Pinpoint the cell where the given text exists, returning its (x, y) midpoint coordinate. 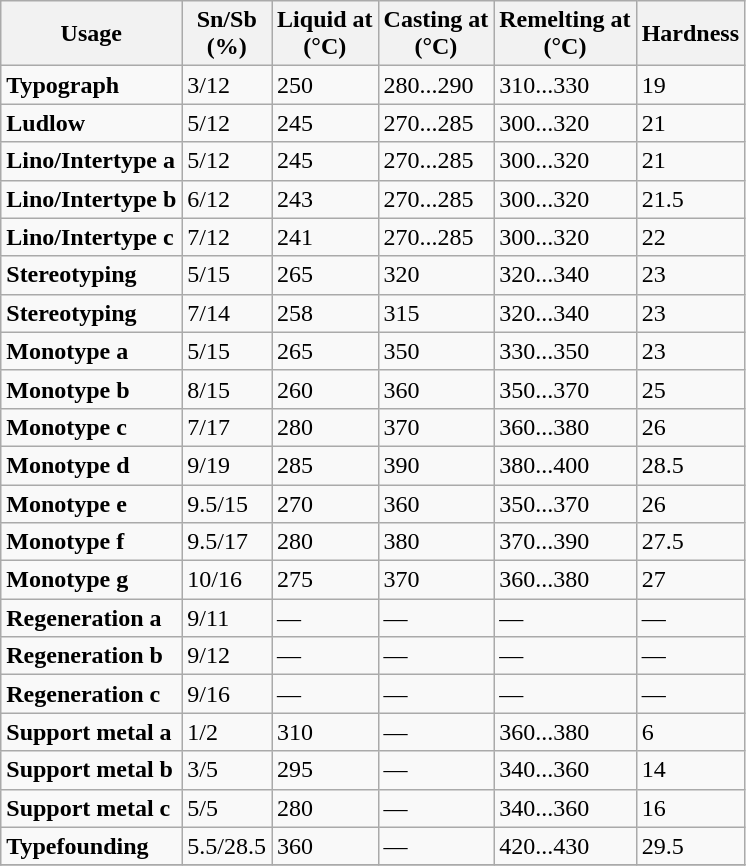
9.5/15 (227, 503)
16 (690, 808)
275 (325, 580)
Monotype a (92, 351)
285 (325, 465)
27 (690, 580)
7/17 (227, 427)
7/12 (227, 237)
Regeneration a (92, 618)
Remelting at(°C) (565, 34)
250 (325, 85)
9.5/17 (227, 542)
310...330 (565, 85)
380...400 (565, 465)
6 (690, 732)
380 (436, 542)
Regeneration c (92, 694)
320 (436, 275)
Monotype b (92, 389)
Typefounding (92, 846)
Support metal c (92, 808)
270 (325, 503)
1/2 (227, 732)
3/5 (227, 770)
Monotype c (92, 427)
Support metal b (92, 770)
Casting at(°C) (436, 34)
Monotype d (92, 465)
280...290 (436, 85)
29.5 (690, 846)
Lino/Intertype c (92, 237)
Liquid at(°C) (325, 34)
8/15 (227, 389)
315 (436, 313)
Typograph (92, 85)
28.5 (690, 465)
390 (436, 465)
Monotype g (92, 580)
Hardness (690, 34)
9/11 (227, 618)
Ludlow (92, 123)
241 (325, 237)
22 (690, 237)
25 (690, 389)
5.5/28.5 (227, 846)
420...430 (565, 846)
370...390 (565, 542)
295 (325, 770)
Support metal a (92, 732)
Sn/Sb(%) (227, 34)
Usage (92, 34)
310 (325, 732)
330...350 (565, 351)
9/19 (227, 465)
258 (325, 313)
5/5 (227, 808)
Monotype f (92, 542)
Lino/Intertype a (92, 161)
7/14 (227, 313)
9/16 (227, 694)
Monotype e (92, 503)
14 (690, 770)
3/12 (227, 85)
27.5 (690, 542)
260 (325, 389)
350 (436, 351)
Lino/Intertype b (92, 199)
19 (690, 85)
10/16 (227, 580)
6/12 (227, 199)
Regeneration b (92, 656)
21.5 (690, 199)
243 (325, 199)
9/12 (227, 656)
